Locate the cell with the specified text and output its (X, Y) center coordinate. 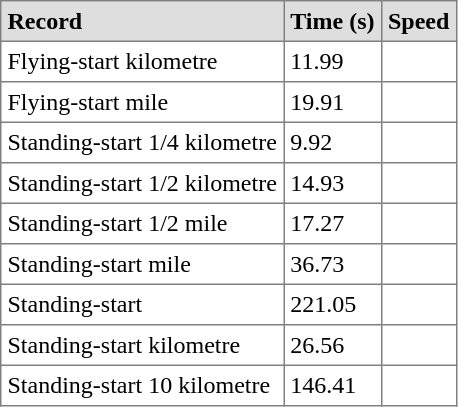
Flying-start kilometre (142, 61)
Standing-start 1/2 kilometre (142, 183)
Standing-start kilometre (142, 345)
Standing-start mile (142, 264)
17.27 (333, 223)
Standing-start 10 kilometre (142, 385)
14.93 (333, 183)
11.99 (333, 61)
Time (s) (333, 21)
9.92 (333, 142)
19.91 (333, 102)
221.05 (333, 304)
Standing-start 1/4 kilometre (142, 142)
146.41 (333, 385)
Standing-start 1/2 mile (142, 223)
Standing-start (142, 304)
Flying-start mile (142, 102)
Record (142, 21)
26.56 (333, 345)
Speed (418, 21)
36.73 (333, 264)
